Extract the [x, y] coordinate from the center of the cell holding the provided text.  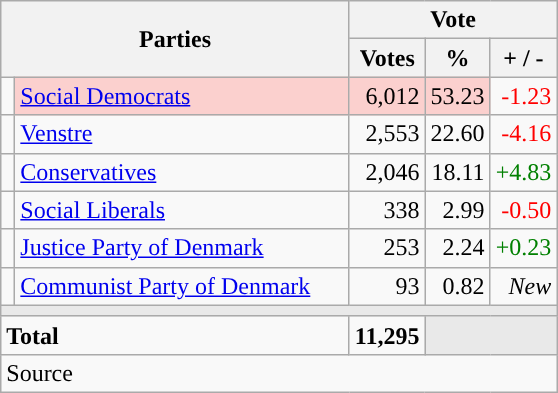
Source [279, 373]
Vote [452, 20]
New [524, 286]
0.82 [458, 286]
+ / - [524, 58]
Parties [176, 39]
Justice Party of Denmark [182, 248]
338 [387, 210]
-4.16 [524, 134]
253 [387, 248]
2,046 [387, 172]
2,553 [387, 134]
Communist Party of Denmark [182, 286]
Venstre [182, 134]
% [458, 58]
6,012 [387, 96]
Total [176, 335]
+4.83 [524, 172]
11,295 [387, 335]
18.11 [458, 172]
53.23 [458, 96]
+0.23 [524, 248]
-0.50 [524, 210]
Social Liberals [182, 210]
2.99 [458, 210]
Votes [387, 58]
Social Democrats [182, 96]
-1.23 [524, 96]
2.24 [458, 248]
93 [387, 286]
22.60 [458, 134]
Conservatives [182, 172]
